Scan for the cell matching the given text and deliver its (x, y) coordinate at center. 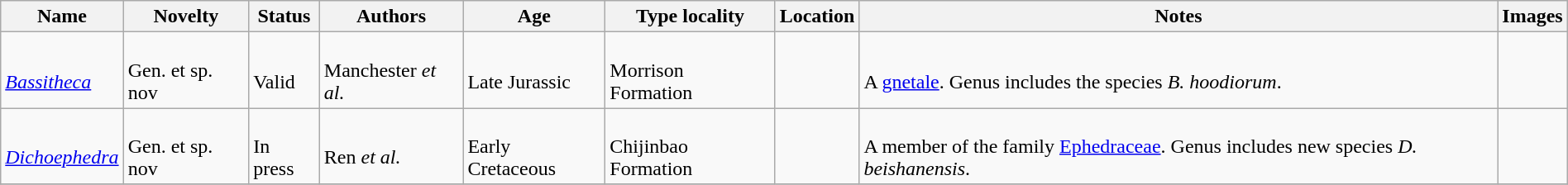
Location (817, 17)
Bassitheca (62, 70)
Name (62, 17)
Status (284, 17)
Ren et al. (391, 146)
In press (284, 146)
Manchester et al. (391, 70)
Valid (284, 70)
A member of the family Ephedraceae. Genus includes new species D. beishanensis. (1178, 146)
Age (534, 17)
Novelty (186, 17)
Chijinbao Formation (690, 146)
A gnetale. Genus includes the species B. hoodiorum. (1178, 70)
Morrison Formation (690, 70)
Dichoephedra (62, 146)
Notes (1178, 17)
Authors (391, 17)
Images (1532, 17)
Late Jurassic (534, 70)
Early Cretaceous (534, 146)
Type locality (690, 17)
